Scan for the cell matching the given text and deliver its (x, y) coordinate at center. 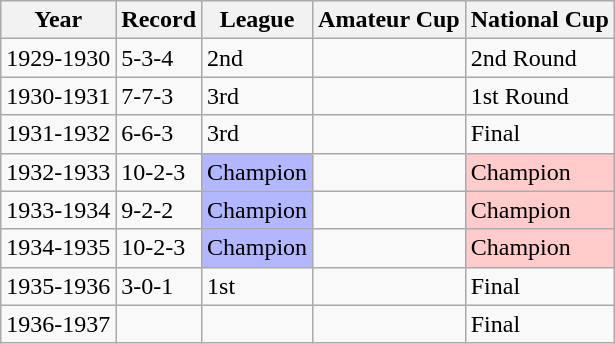
Amateur Cup (390, 20)
League (258, 20)
1931-1932 (58, 134)
1936-1937 (58, 324)
2nd Round (540, 58)
1929-1930 (58, 58)
Record (159, 20)
1935-1936 (58, 286)
5-3-4 (159, 58)
1934-1935 (58, 248)
2nd (258, 58)
3-0-1 (159, 286)
1933-1934 (58, 210)
6-6-3 (159, 134)
National Cup (540, 20)
9-2-2 (159, 210)
Year (58, 20)
1st Round (540, 96)
1930-1931 (58, 96)
1932-1933 (58, 172)
7-7-3 (159, 96)
1st (258, 286)
